Return the (X, Y) coordinate for the center point of the cell that contains the specified text.  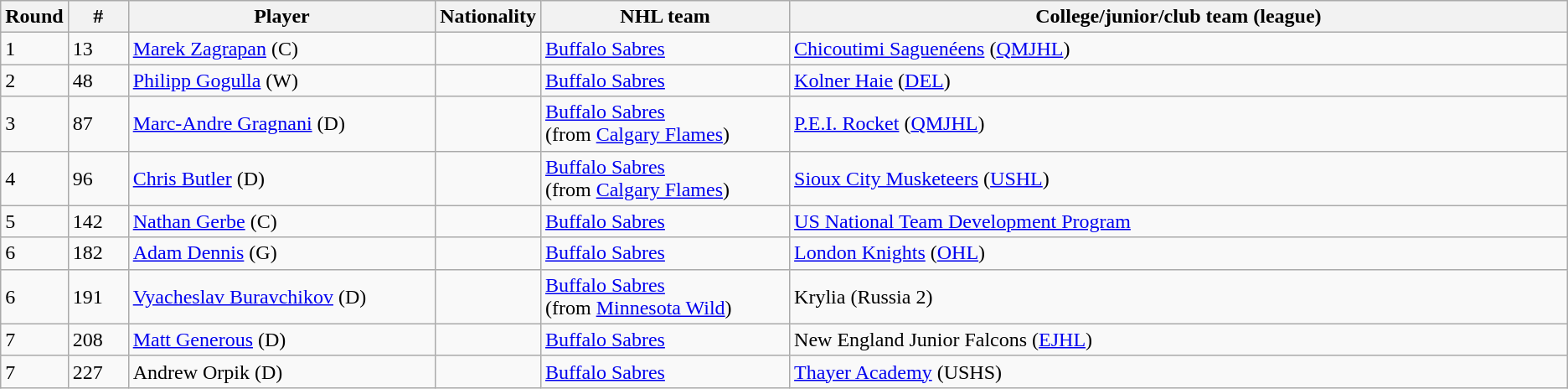
College/junior/club team (league) (1179, 17)
1 (34, 49)
Player (281, 17)
Andrew Orpik (D) (281, 371)
Round (34, 17)
208 (98, 340)
Buffalo Sabres(from Minnesota Wild) (665, 297)
New England Junior Falcons (EJHL) (1179, 340)
4 (34, 178)
Chris Butler (D) (281, 178)
Marc-Andre Gragnani (D) (281, 124)
Adam Dennis (G) (281, 253)
Krylia (Russia 2) (1179, 297)
P.E.I. Rocket (QMJHL) (1179, 124)
NHL team (665, 17)
Marek Zagrapan (C) (281, 49)
48 (98, 80)
Nationality (488, 17)
182 (98, 253)
142 (98, 221)
Sioux City Musketeers (USHL) (1179, 178)
# (98, 17)
US National Team Development Program (1179, 221)
Nathan Gerbe (C) (281, 221)
Vyacheslav Buravchikov (D) (281, 297)
96 (98, 178)
Philipp Gogulla (W) (281, 80)
Chicoutimi Saguenéens (QMJHL) (1179, 49)
13 (98, 49)
Matt Generous (D) (281, 340)
5 (34, 221)
3 (34, 124)
2 (34, 80)
87 (98, 124)
London Knights (OHL) (1179, 253)
Thayer Academy (USHS) (1179, 371)
191 (98, 297)
227 (98, 371)
Kolner Haie (DEL) (1179, 80)
